Pinpoint the cell where the given text exists, returning its (X, Y) midpoint coordinate. 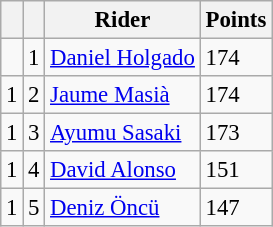
147 (236, 208)
5 (34, 208)
Points (236, 20)
3 (34, 133)
Daniel Holgado (122, 58)
Jaume Masià (122, 95)
David Alonso (122, 170)
4 (34, 170)
Rider (122, 20)
2 (34, 95)
173 (236, 133)
151 (236, 170)
Deniz Öncü (122, 208)
Ayumu Sasaki (122, 133)
